Output the (x, y) coordinate of the center of the cell containing the given text.  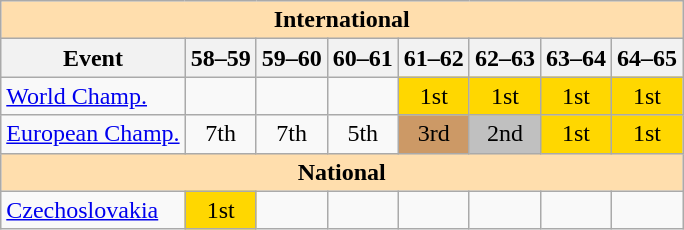
59–60 (292, 58)
World Champ. (93, 96)
National (342, 172)
64–65 (646, 58)
3rd (434, 134)
61–62 (434, 58)
2nd (504, 134)
Czechoslovakia (93, 210)
European Champ. (93, 134)
Event (93, 58)
63–64 (576, 58)
62–63 (504, 58)
International (342, 20)
58–59 (220, 58)
5th (362, 134)
60–61 (362, 58)
